Identify which cell holds the provided text, then report its [X, Y] central coordinate. 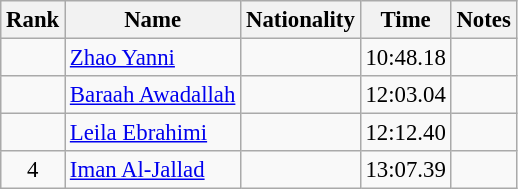
Nationality [300, 20]
Leila Ebrahimi [153, 133]
13:07.39 [406, 170]
12:12.40 [406, 133]
Notes [484, 20]
Baraah Awadallah [153, 95]
Name [153, 20]
12:03.04 [406, 95]
Time [406, 20]
10:48.18 [406, 58]
Iman Al-Jallad [153, 170]
4 [33, 170]
Rank [33, 20]
Zhao Yanni [153, 58]
